Extract the [X, Y] coordinate from the center of the cell holding the provided text.  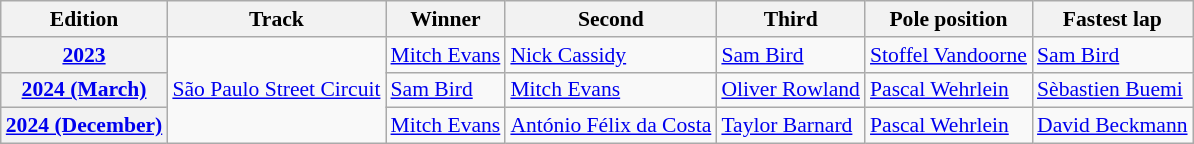
Sèbastien Buemi [1112, 90]
Stoffel Vandoorne [948, 55]
Winner [446, 19]
Track [276, 19]
2023 [84, 55]
Oliver Rowland [790, 90]
Taylor Barnard [790, 126]
São Paulo Street Circuit [276, 90]
Second [610, 19]
David Beckmann [1112, 126]
Pole position [948, 19]
2024 (March) [84, 90]
Nick Cassidy [610, 55]
Fastest lap [1112, 19]
Edition [84, 19]
António Félix da Costa [610, 126]
Third [790, 19]
2024 (December) [84, 126]
